Pinpoint the cell where the given text exists, returning its (x, y) midpoint coordinate. 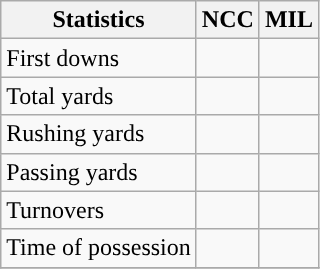
Passing yards (99, 172)
Rushing yards (99, 134)
NCC (228, 20)
Time of possession (99, 248)
Total yards (99, 96)
MIL (288, 20)
Turnovers (99, 210)
Statistics (99, 20)
First downs (99, 58)
